Capture the cell that displays the provided text and extract its [x, y] central coordinate. 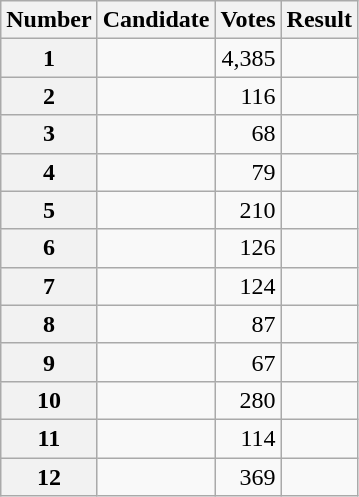
Votes [248, 20]
Candidate [156, 20]
12 [49, 477]
280 [248, 400]
67 [248, 362]
8 [49, 324]
1 [49, 58]
68 [248, 134]
4,385 [248, 58]
87 [248, 324]
369 [248, 477]
6 [49, 248]
9 [49, 362]
79 [248, 172]
124 [248, 286]
Number [49, 20]
Result [319, 20]
2 [49, 96]
11 [49, 438]
210 [248, 210]
7 [49, 286]
114 [248, 438]
3 [49, 134]
5 [49, 210]
4 [49, 172]
10 [49, 400]
116 [248, 96]
126 [248, 248]
